Output the [x, y] coordinate of the center of the cell containing the given text.  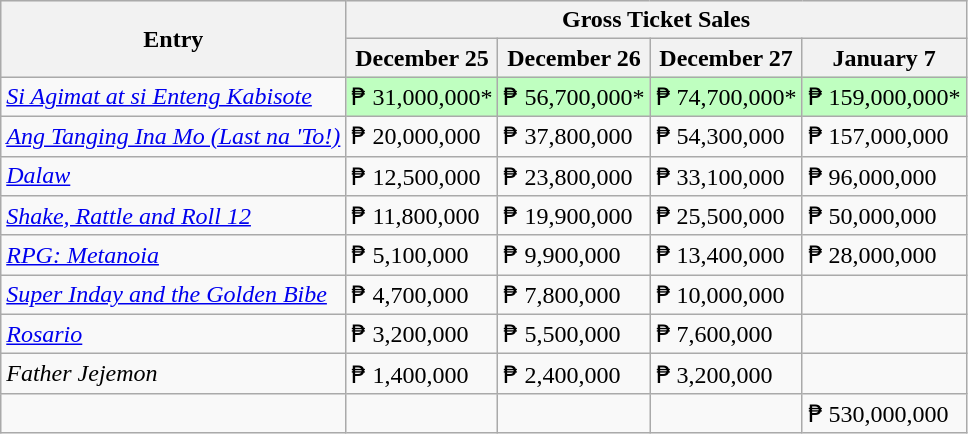
₱ 10,000,000 [726, 295]
₱ 28,000,000 [884, 255]
₱ 96,000,000 [884, 176]
Shake, Rattle and Roll 12 [174, 216]
₱ 5,100,000 [422, 255]
December 27 [726, 58]
₱ 157,000,000 [884, 136]
₱ 4,700,000 [422, 295]
December 25 [422, 58]
₱ 50,000,000 [884, 216]
Si Agimat at si Enteng Kabisote [174, 97]
₱ 2,400,000 [574, 374]
₱ 37,800,000 [574, 136]
Dalaw [174, 176]
₱ 5,500,000 [574, 334]
₱ 530,000,000 [884, 413]
Entry [174, 39]
January 7 [884, 58]
₱ 159,000,000* [884, 97]
Super Inday and the Golden Bibe [174, 295]
₱ 12,500,000 [422, 176]
₱ 13,400,000 [726, 255]
₱ 31,000,000* [422, 97]
Gross Ticket Sales [656, 20]
₱ 56,700,000* [574, 97]
₱ 1,400,000 [422, 374]
₱ 7,800,000 [574, 295]
December 26 [574, 58]
₱ 7,600,000 [726, 334]
₱ 19,900,000 [574, 216]
Father Jejemon [174, 374]
₱ 25,500,000 [726, 216]
Rosario [174, 334]
₱ 20,000,000 [422, 136]
Ang Tanging Ina Mo (Last na 'To!) [174, 136]
RPG: Metanoia [174, 255]
₱ 23,800,000 [574, 176]
₱ 74,700,000* [726, 97]
₱ 33,100,000 [726, 176]
₱ 54,300,000 [726, 136]
₱ 9,900,000 [574, 255]
₱ 11,800,000 [422, 216]
